Scan for the cell matching the given text and deliver its [X, Y] coordinate at center. 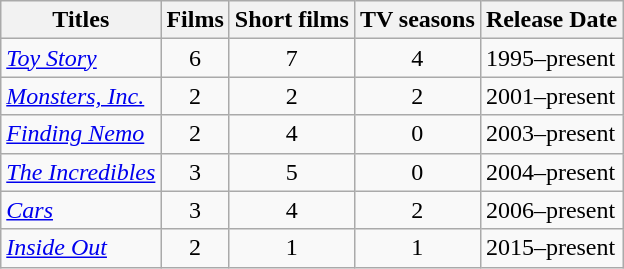
TV seasons [417, 20]
2001–present [551, 96]
The Incredibles [81, 172]
Inside Out [81, 248]
Toy Story [81, 58]
Titles [81, 20]
2004–present [551, 172]
2015–present [551, 248]
Films [195, 20]
Cars [81, 210]
Short films [292, 20]
6 [195, 58]
Release Date [551, 20]
5 [292, 172]
Finding Nemo [81, 134]
2006–present [551, 210]
7 [292, 58]
1995–present [551, 58]
2003–present [551, 134]
Monsters, Inc. [81, 96]
